Find where the given text appears and provide that cell's center as [x, y] coordinate. 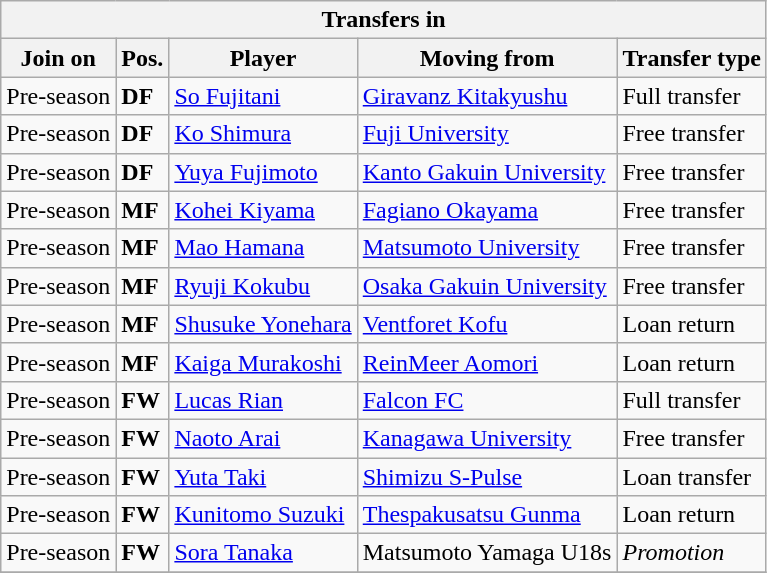
Fagiano Okayama [487, 210]
So Fujitani [263, 96]
Falcon FC [487, 400]
Naoto Arai [263, 438]
Promotion [692, 553]
Ko Shimura [263, 134]
Shimizu S-Pulse [487, 477]
Yuya Fujimoto [263, 172]
Kanto Gakuin University [487, 172]
Kanagawa University [487, 438]
Mao Hamana [263, 248]
Matsumoto Yamaga U18s [487, 553]
Fuji University [487, 134]
Kaiga Murakoshi [263, 362]
Giravanz Kitakyushu [487, 96]
Loan transfer [692, 477]
Kunitomo Suzuki [263, 515]
Matsumoto University [487, 248]
Shusuke Yonehara [263, 324]
Moving from [487, 58]
Sora Tanaka [263, 553]
Yuta Taki [263, 477]
Ventforet Kofu [487, 324]
Lucas Rian [263, 400]
ReinMeer Aomori [487, 362]
Pos. [142, 58]
Transfers in [384, 20]
Ryuji Kokubu [263, 286]
Thespakusatsu Gunma [487, 515]
Kohei Kiyama [263, 210]
Player [263, 58]
Transfer type [692, 58]
Join on [58, 58]
Osaka Gakuin University [487, 286]
